Capture the cell that displays the provided text and extract its (x, y) central coordinate. 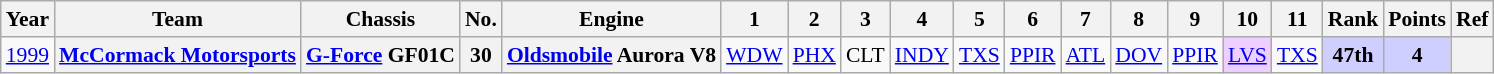
1 (754, 19)
Year (28, 19)
LVS (1248, 55)
Team (178, 19)
2 (814, 19)
6 (1033, 19)
7 (1086, 19)
47th (1354, 55)
No. (481, 19)
Chassis (380, 19)
9 (1195, 19)
CLT (866, 55)
PHX (814, 55)
10 (1248, 19)
Rank (1354, 19)
1999 (28, 55)
Engine (612, 19)
Ref (1472, 19)
WDW (754, 55)
5 (980, 19)
Oldsmobile Aurora V8 (612, 55)
3 (866, 19)
DOV (1138, 55)
G-Force GF01C (380, 55)
11 (1298, 19)
INDY (922, 55)
McCormack Motorsports (178, 55)
30 (481, 55)
8 (1138, 19)
Points (1417, 19)
ATL (1086, 55)
